Detect which cell encompasses the target text, then output its [X, Y] center coordinate. 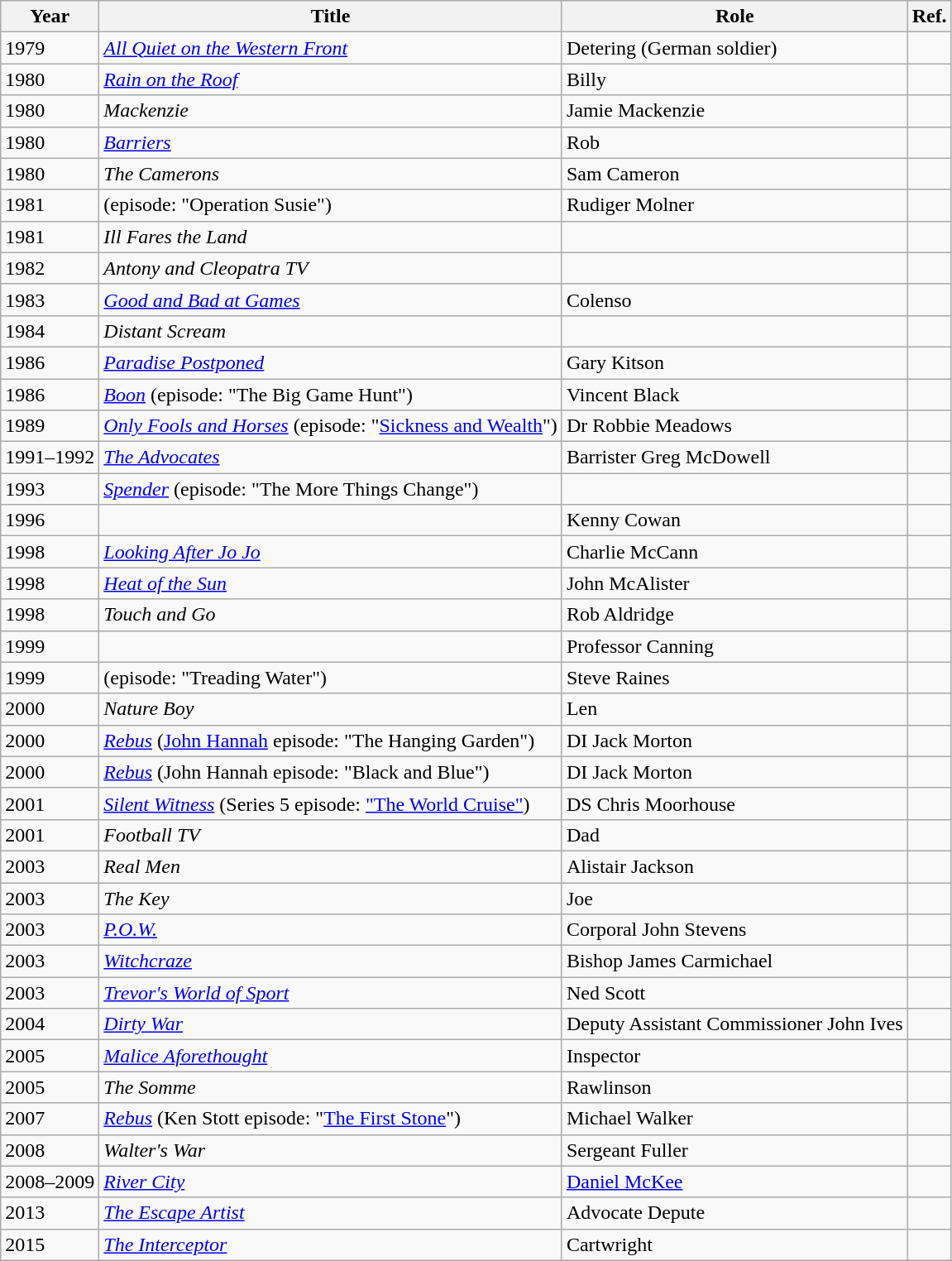
2007 [50, 1119]
The Somme [331, 1087]
2013 [50, 1213]
Boon (episode: "The Big Game Hunt") [331, 395]
1993 [50, 489]
1989 [50, 426]
Trevor's World of Sport [331, 993]
Title [331, 17]
Heat of the Sun [331, 583]
Good and Bad at Games [331, 300]
Len [734, 709]
Football TV [331, 835]
Year [50, 17]
1979 [50, 48]
The Escape Artist [331, 1213]
1991–1992 [50, 458]
Walter's War [331, 1150]
Rebus (John Hannah episode: "The Hanging Garden") [331, 741]
The Key [331, 898]
Real Men [331, 866]
Ill Fares the Land [331, 237]
Distant Scream [331, 331]
Dad [734, 835]
Colenso [734, 300]
Role [734, 17]
2008 [50, 1150]
Rebus (Ken Stott episode: "The First Stone") [331, 1119]
Deputy Assistant Commissioner John Ives [734, 1024]
2015 [50, 1244]
Rob Aldridge [734, 615]
Alistair Jackson [734, 866]
Ned Scott [734, 993]
Steve Raines [734, 678]
Mackenzie [331, 111]
2008–2009 [50, 1182]
Sergeant Fuller [734, 1150]
Professor Canning [734, 646]
Rawlinson [734, 1087]
John McAlister [734, 583]
P.O.W. [331, 930]
Barriers [331, 142]
Malice Aforethought [331, 1056]
1983 [50, 300]
Nature Boy [331, 709]
Advocate Depute [734, 1213]
Corporal John Stevens [734, 930]
Daniel McKee [734, 1182]
(episode: "Treading Water") [331, 678]
Dr Robbie Meadows [734, 426]
Rudiger Molner [734, 205]
Michael Walker [734, 1119]
The Advocates [331, 458]
Sam Cameron [734, 174]
Charlie McCann [734, 552]
Cartwright [734, 1244]
1996 [50, 520]
Kenny Cowan [734, 520]
1984 [50, 331]
Touch and Go [331, 615]
Rain on the Roof [331, 79]
Gary Kitson [734, 362]
(episode: "Operation Susie") [331, 205]
Billy [734, 79]
Bishop James Carmichael [734, 961]
2004 [50, 1024]
Ref. [930, 17]
Dirty War [331, 1024]
Silent Witness (Series 5 episode: "The World Cruise") [331, 803]
Looking After Jo Jo [331, 552]
The Interceptor [331, 1244]
Rob [734, 142]
The Camerons [331, 174]
Only Fools and Horses (episode: "Sickness and Wealth") [331, 426]
Jamie Mackenzie [734, 111]
Barrister Greg McDowell [734, 458]
Joe [734, 898]
Witchcraze [331, 961]
Spender (episode: "The More Things Change") [331, 489]
Inspector [734, 1056]
Detering (German soldier) [734, 48]
1982 [50, 268]
River City [331, 1182]
Vincent Black [734, 395]
All Quiet on the Western Front [331, 48]
Antony and Cleopatra TV [331, 268]
Paradise Postponed [331, 362]
Rebus (John Hannah episode: "Black and Blue") [331, 772]
DS Chris Moorhouse [734, 803]
